For the text-containing cell, return its midpoint in (X, Y) coordinate format. 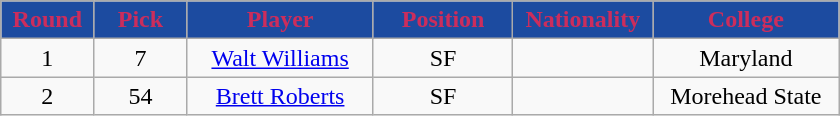
Player (280, 20)
54 (140, 96)
Nationality (583, 20)
1 (48, 58)
Morehead State (746, 96)
2 (48, 96)
Brett Roberts (280, 96)
Pick (140, 20)
Round (48, 20)
7 (140, 58)
Maryland (746, 58)
Position (443, 20)
Walt Williams (280, 58)
College (746, 20)
